Return (x, y) of the center of cell containing provided text 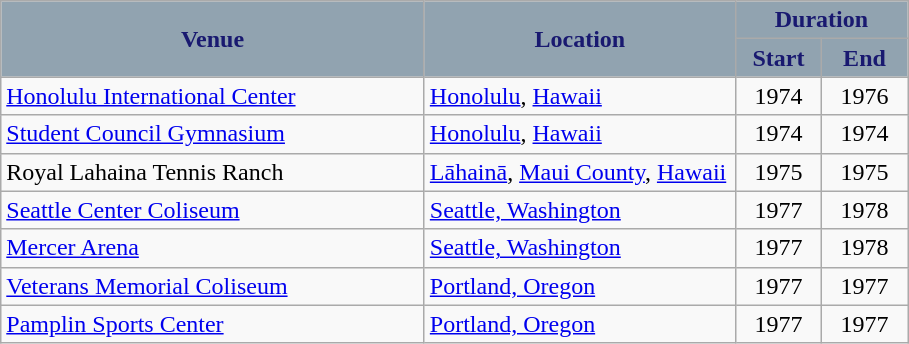
Veterans Memorial Coliseum (213, 286)
Start (778, 58)
Pamplin Sports Center (213, 324)
Venue (213, 39)
Duration (821, 20)
Lāhainā, Maui County, Hawaii (580, 172)
Student Council Gymnasium (213, 134)
Mercer Arena (213, 248)
1976 (864, 96)
Royal Lahaina Tennis Ranch (213, 172)
Seattle Center Coliseum (213, 210)
Location (580, 39)
End (864, 58)
Honolulu International Center (213, 96)
